Scan for the cell matching the given text and deliver its [x, y] coordinate at center. 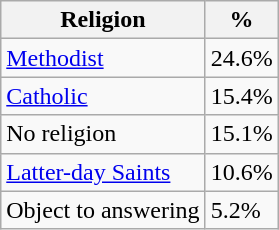
Latter-day Saints [103, 172]
No religion [103, 134]
5.2% [242, 210]
Methodist [103, 58]
15.4% [242, 96]
% [242, 20]
Object to answering [103, 210]
Catholic [103, 96]
15.1% [242, 134]
Religion [103, 20]
10.6% [242, 172]
24.6% [242, 58]
